From the cell containing the given text, extract its center point as (X, Y) coordinate. 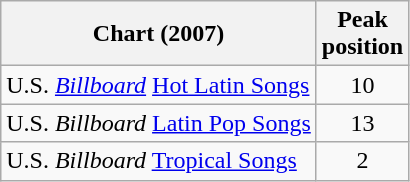
U.S. Billboard Tropical Songs (159, 161)
Chart (2007) (159, 34)
13 (362, 123)
10 (362, 85)
Peakposition (362, 34)
U.S. Billboard Hot Latin Songs (159, 85)
2 (362, 161)
U.S. Billboard Latin Pop Songs (159, 123)
